Return [x, y] of the center of cell containing provided text 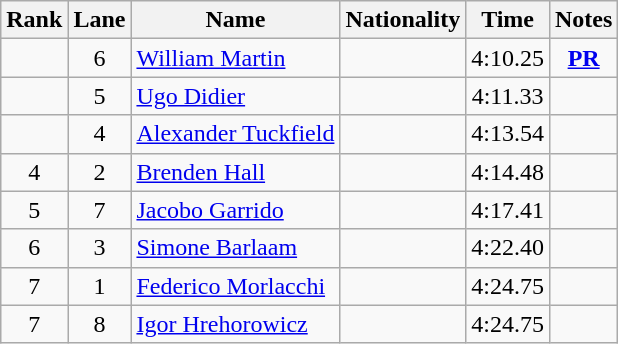
Lane [100, 20]
PR [583, 58]
Jacobo Garrido [236, 210]
Rank [34, 20]
Time [508, 20]
Igor Hrehorowicz [236, 324]
3 [100, 248]
4:11.33 [508, 96]
Brenden Hall [236, 172]
Notes [583, 20]
Alexander Tuckfield [236, 134]
4:17.41 [508, 210]
4:13.54 [508, 134]
Federico Morlacchi [236, 286]
8 [100, 324]
Simone Barlaam [236, 248]
William Martin [236, 58]
4:10.25 [508, 58]
Nationality [403, 20]
4:14.48 [508, 172]
Name [236, 20]
4:22.40 [508, 248]
Ugo Didier [236, 96]
2 [100, 172]
1 [100, 286]
